Scan for the cell matching the given text and deliver its (x, y) coordinate at center. 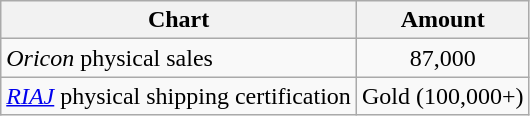
RIAJ physical shipping certification (179, 96)
87,000 (442, 58)
Oricon physical sales (179, 58)
Amount (442, 20)
Gold (100,000+) (442, 96)
Chart (179, 20)
